Detect which cell encompasses the target text, then output its [x, y] center coordinate. 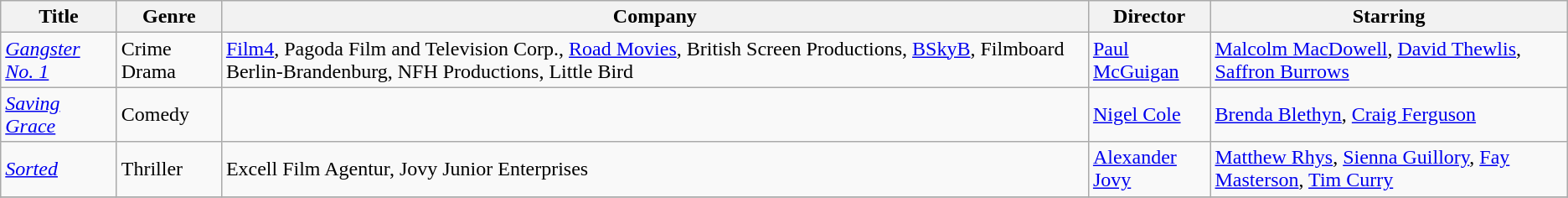
Matthew Rhys, Sienna Guillory, Fay Masterson, Tim Curry [1389, 169]
Thriller [169, 169]
Saving Grace [59, 114]
Starring [1389, 17]
Alexander Jovy [1149, 169]
Excell Film Agentur, Jovy Junior Enterprises [655, 169]
Nigel Cole [1149, 114]
Malcolm MacDowell, David Thewlis, Saffron Burrows [1389, 60]
Title [59, 17]
Gangster No. 1 [59, 60]
Film4, Pagoda Film and Television Corp., Road Movies, British Screen Productions, BSkyB, Filmboard Berlin-Brandenburg, NFH Productions, Little Bird [655, 60]
Genre [169, 17]
Comedy [169, 114]
Crime Drama [169, 60]
Sorted [59, 169]
Brenda Blethyn, Craig Ferguson [1389, 114]
Director [1149, 17]
Paul McGuigan [1149, 60]
Company [655, 17]
